Search for the cell housing the specified text and yield its [X, Y] center coordinate. 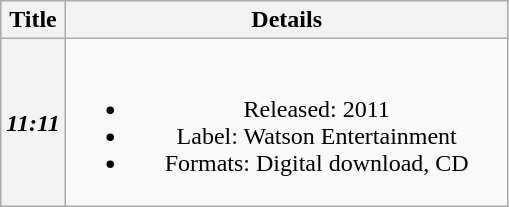
Title [33, 20]
Details [286, 20]
Released: 2011Label: Watson EntertainmentFormats: Digital download, CD [286, 122]
11:11 [33, 122]
